Find where the given text appears and provide that cell's center as (X, Y) coordinate. 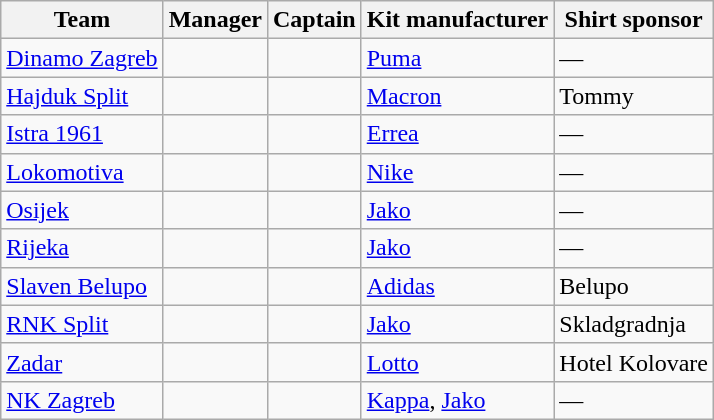
Tommy (634, 96)
Dinamo Zagreb (82, 58)
Slaven Belupo (82, 286)
Kappa, Jako (458, 400)
Istra 1961 (82, 134)
Hotel Kolovare (634, 362)
Macron (458, 96)
Hajduk Split (82, 96)
Captain (314, 20)
Shirt sponsor (634, 20)
RNK Split (82, 324)
Puma (458, 58)
Belupo (634, 286)
Zadar (82, 362)
Team (82, 20)
Errea (458, 134)
NK Zagreb (82, 400)
Lotto (458, 362)
Adidas (458, 286)
Nike (458, 172)
Rijeka (82, 248)
Kit manufacturer (458, 20)
Manager (215, 20)
Osijek (82, 210)
Skladgradnja (634, 324)
Lokomotiva (82, 172)
